Return the [X, Y] coordinate for the center point of the cell that contains the specified text.  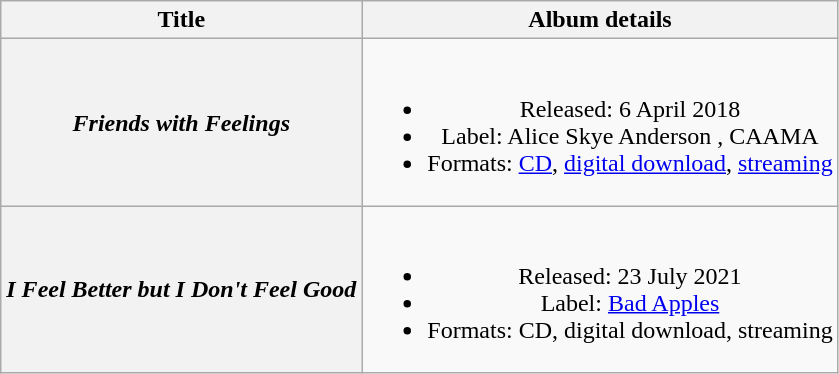
Released: 23 July 2021Label: Bad ApplesFormats: CD, digital download, streaming [600, 290]
Title [182, 20]
Friends with Feelings [182, 122]
I Feel Better but I Don't Feel Good [182, 290]
Album details [600, 20]
Released: 6 April 2018Label: Alice Skye Anderson , CAAMAFormats: CD, digital download, streaming [600, 122]
